Output the [x, y] coordinate of the center of the cell containing the given text.  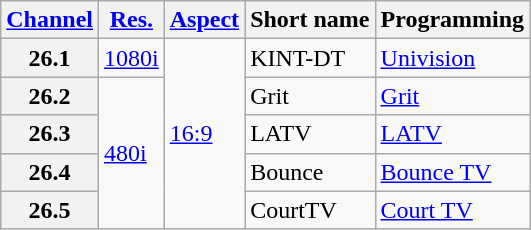
Programming [452, 20]
16:9 [204, 134]
KINT-DT [310, 58]
Res. [132, 20]
26.3 [50, 134]
Aspect [204, 20]
480i [132, 153]
26.2 [50, 96]
Univision [452, 58]
Channel [50, 20]
26.1 [50, 58]
Court TV [452, 210]
1080i [132, 58]
Short name [310, 20]
Bounce [310, 172]
CourtTV [310, 210]
26.4 [50, 172]
26.5 [50, 210]
Bounce TV [452, 172]
